For the text-containing cell, return its midpoint in (x, y) coordinate format. 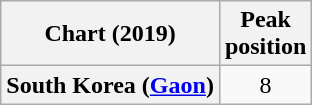
Chart (2019) (110, 34)
South Korea (Gaon) (110, 85)
8 (265, 85)
Peakposition (265, 34)
